Capture the cell that displays the provided text and extract its (X, Y) central coordinate. 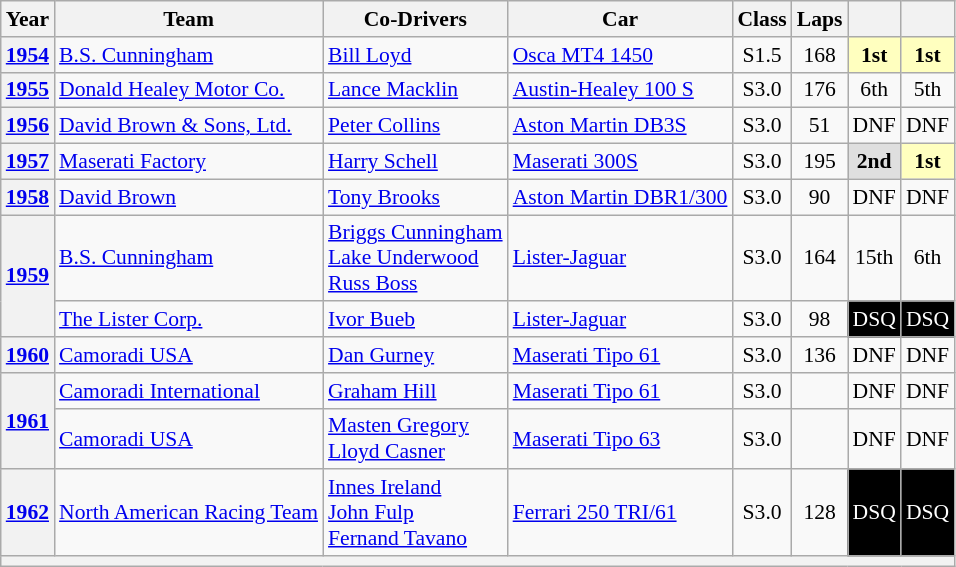
98 (820, 320)
1957 (28, 162)
Dan Gurney (416, 355)
2nd (874, 162)
The Lister Corp. (188, 320)
1958 (28, 197)
Team (188, 19)
S1.5 (762, 55)
Aston Martin DBR1/300 (620, 197)
1961 (28, 422)
136 (820, 355)
Ivor Bueb (416, 320)
90 (820, 197)
1954 (28, 55)
North American Racing Team (188, 514)
164 (820, 258)
Briggs Cunningham Lake Underwood Russ Boss (416, 258)
Peter Collins (416, 126)
Car (620, 19)
1955 (28, 90)
Innes Ireland John Fulp Fernand Tavano (416, 514)
Aston Martin DB3S (620, 126)
Ferrari 250 TRI/61 (620, 514)
Bill Loyd (416, 55)
1960 (28, 355)
1956 (28, 126)
Harry Schell (416, 162)
15th (874, 258)
1962 (28, 514)
Austin-Healey 100 S (620, 90)
David Brown & Sons, Ltd. (188, 126)
Class (762, 19)
Maserati 300S (620, 162)
168 (820, 55)
195 (820, 162)
1959 (28, 276)
51 (820, 126)
Maserati Tipo 63 (620, 438)
Osca MT4 1450 (620, 55)
5th (928, 90)
Donald Healey Motor Co. (188, 90)
Co-Drivers (416, 19)
176 (820, 90)
Masten Gregory Lloyd Casner (416, 438)
Laps (820, 19)
Lance Macklin (416, 90)
Camoradi International (188, 391)
David Brown (188, 197)
Graham Hill (416, 391)
Maserati Factory (188, 162)
Year (28, 19)
Tony Brooks (416, 197)
128 (820, 514)
